Output the (X, Y) coordinate of the center of the cell containing the given text.  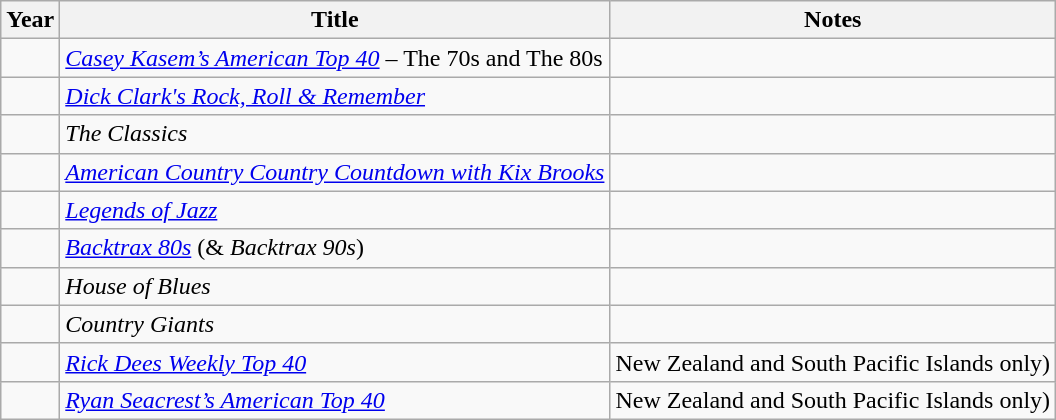
Dick Clark's Rock, Roll & Remember (335, 96)
Notes (833, 20)
Legends of Jazz (335, 210)
Title (335, 20)
The Classics (335, 134)
Country Giants (335, 324)
Ryan Seacrest’s American Top 40 (335, 400)
Year (30, 20)
Backtrax 80s (& Backtrax 90s) (335, 248)
American Country Country Countdown with Kix Brooks (335, 172)
Rick Dees Weekly Top 40 (335, 362)
Casey Kasem’s American Top 40 – The 70s and The 80s (335, 58)
House of Blues (335, 286)
